Locate the cell with the specified text and output its [x, y] center coordinate. 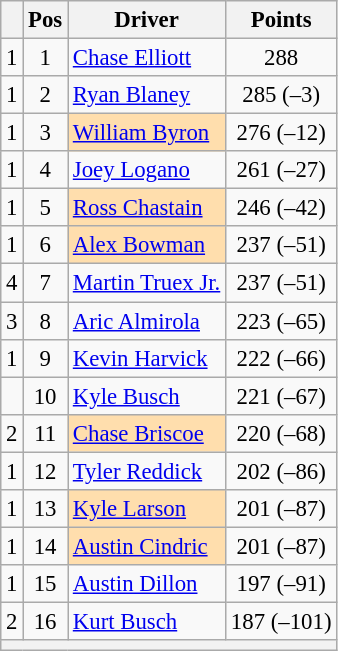
Aric Almirola [147, 321]
187 (–101) [282, 621]
Pos [46, 20]
197 (–91) [282, 584]
11 [46, 433]
Austin Dillon [147, 584]
220 (–68) [282, 433]
5 [46, 208]
Tyler Reddick [147, 471]
Driver [147, 20]
Alex Bowman [147, 245]
12 [46, 471]
8 [46, 321]
16 [46, 621]
15 [46, 584]
William Byron [147, 133]
Chase Elliott [147, 58]
Austin Cindric [147, 546]
Points [282, 20]
285 (–3) [282, 95]
Martin Truex Jr. [147, 283]
Ryan Blaney [147, 95]
261 (–27) [282, 170]
Chase Briscoe [147, 433]
276 (–12) [282, 133]
Ross Chastain [147, 208]
Kyle Larson [147, 509]
13 [46, 509]
221 (–67) [282, 396]
14 [46, 546]
223 (–65) [282, 321]
222 (–66) [282, 358]
288 [282, 58]
10 [46, 396]
9 [46, 358]
246 (–42) [282, 208]
Joey Logano [147, 170]
202 (–86) [282, 471]
Kurt Busch [147, 621]
6 [46, 245]
Kyle Busch [147, 396]
Kevin Harvick [147, 358]
7 [46, 283]
